Extract the [X, Y] coordinate from the center of the cell holding the provided text.  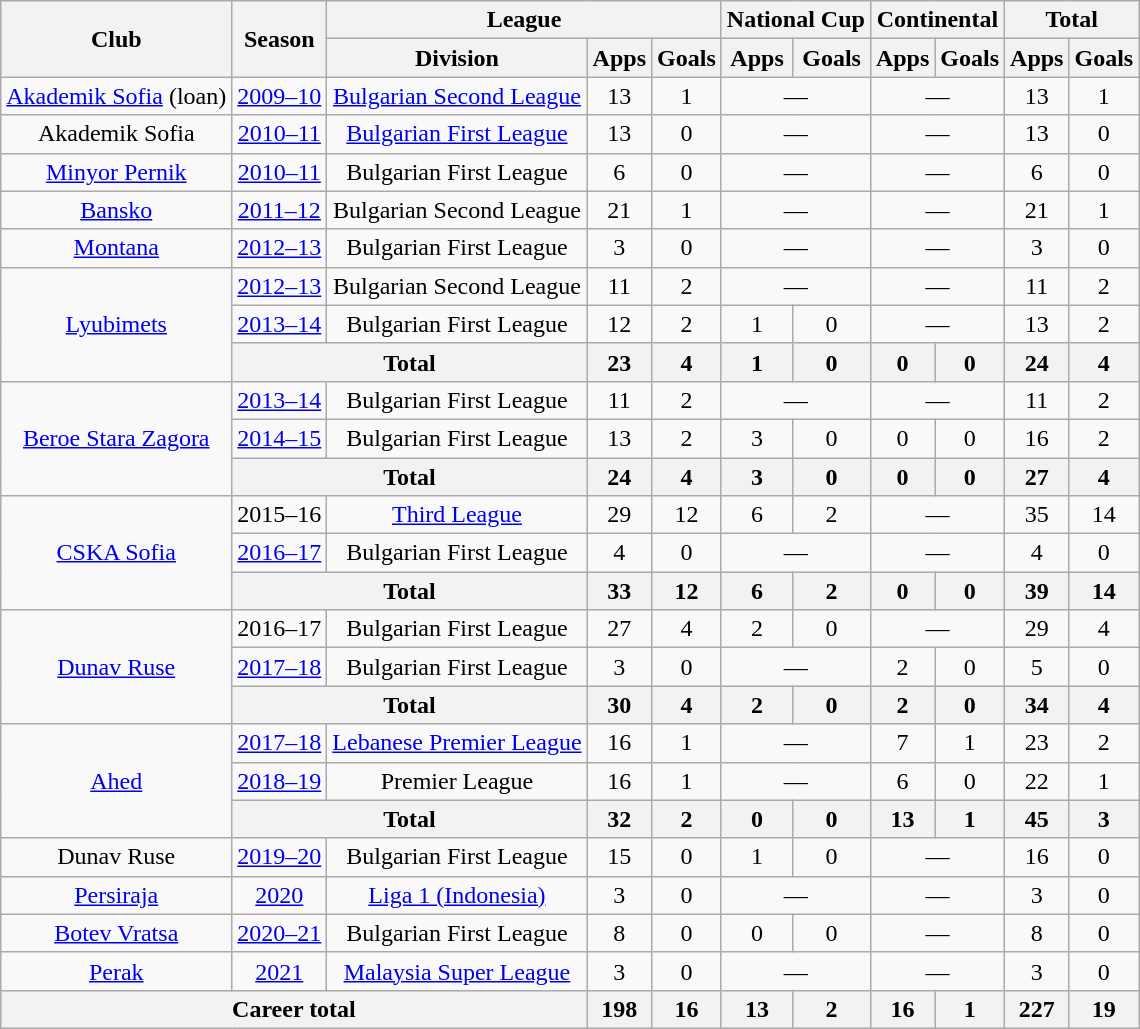
Club [116, 39]
2020–21 [280, 933]
2014–15 [280, 438]
Persiraja [116, 895]
34 [1037, 705]
Minyor Pernik [116, 172]
Akademik Sofia [116, 134]
45 [1037, 819]
39 [1037, 591]
2009–10 [280, 96]
Third League [457, 515]
198 [619, 1009]
22 [1037, 781]
Botev Vratsa [116, 933]
Premier League [457, 781]
35 [1037, 515]
2015–16 [280, 515]
2019–20 [280, 857]
Lebanese Premier League [457, 743]
32 [619, 819]
CSKA Sofia [116, 553]
League [524, 20]
Career total [294, 1009]
19 [1104, 1009]
2020 [280, 895]
Continental [937, 20]
Liga 1 (Indonesia) [457, 895]
7 [902, 743]
Montana [116, 248]
30 [619, 705]
Ahed [116, 781]
Lyubimets [116, 324]
Malaysia Super League [457, 971]
Division [457, 58]
33 [619, 591]
227 [1037, 1009]
Beroe Stara Zagora [116, 438]
2011–12 [280, 210]
Bansko [116, 210]
National Cup [796, 20]
15 [619, 857]
Akademik Sofia (loan) [116, 96]
2021 [280, 971]
5 [1037, 667]
Perak [116, 971]
2018–19 [280, 781]
Season [280, 39]
